Capture the cell that displays the provided text and extract its [X, Y] central coordinate. 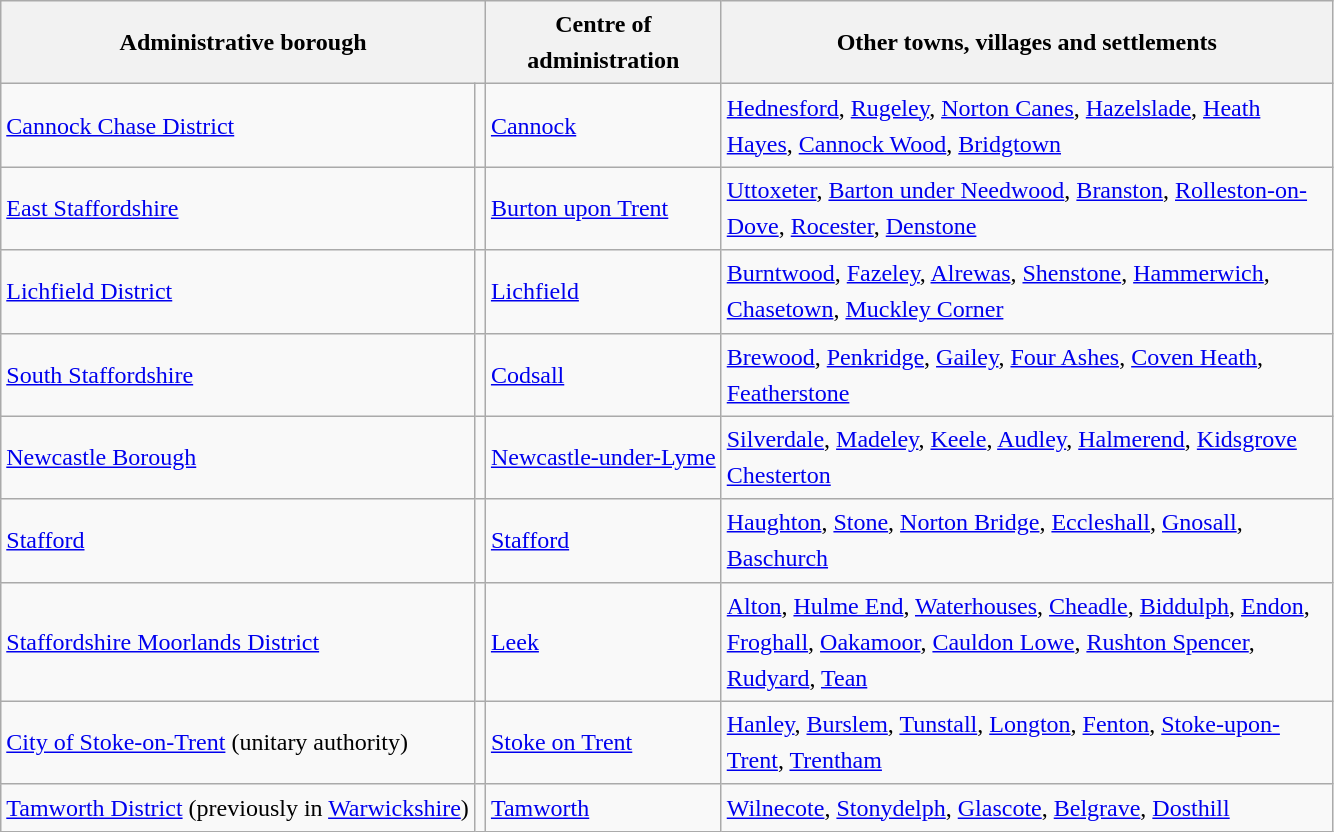
Lichfield [603, 292]
Burntwood, Fazeley, Alrewas, Shenstone, Hammerwich, Chasetown, Muckley Corner [1026, 292]
Leek [603, 642]
Uttoxeter, Barton under Needwood, Branston, Rolleston-on-Dove, Rocester, Denstone [1026, 208]
Other towns, villages and settlements [1026, 42]
Brewood, Penkridge, Gailey, Four Ashes, Coven Heath, Featherstone [1026, 374]
Cannock Chase District [238, 126]
Newcastle Borough [238, 458]
Hanley, Burslem, Tunstall, Longton, Fenton, Stoke-upon-Trent, Trentham [1026, 742]
Cannock [603, 126]
Silverdale, Madeley, Keele, Audley, Halmerend, Kidsgrove Chesterton [1026, 458]
Newcastle-under-Lyme [603, 458]
Codsall [603, 374]
Haughton, Stone, Norton Bridge, Eccleshall, Gnosall, Baschurch [1026, 540]
Hednesford, Rugeley, Norton Canes, Hazelslade, Heath Hayes, Cannock Wood, Bridgtown [1026, 126]
Staffordshire Moorlands District [238, 642]
East Staffordshire [238, 208]
Burton upon Trent [603, 208]
Administrative borough [244, 42]
Wilnecote, Stonydelph, Glascote, Belgrave, Dosthill [1026, 808]
Centre ofadministration [603, 42]
South Staffordshire [238, 374]
Tamworth [603, 808]
Lichfield District [238, 292]
Tamworth District (previously in Warwickshire) [238, 808]
Stoke on Trent [603, 742]
City of Stoke-on-Trent (unitary authority) [238, 742]
Alton, Hulme End, Waterhouses, Cheadle, Biddulph, Endon, Froghall, Oakamoor, Cauldon Lowe, Rushton Spencer, Rudyard, Tean [1026, 642]
